From the cell containing the given text, extract its center point as (x, y) coordinate. 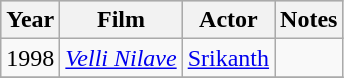
Film (121, 20)
Velli Nilave (121, 58)
Actor (228, 20)
Notes (309, 20)
1998 (30, 58)
Year (30, 20)
Srikanth (228, 58)
